Locate the cell with the specified text and output its [X, Y] center coordinate. 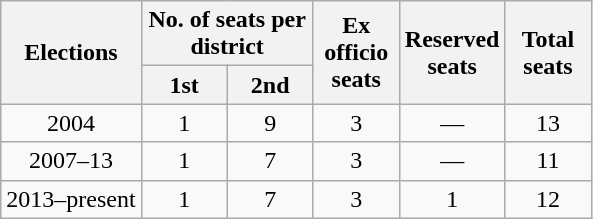
2007–13 [71, 161]
1st [184, 85]
9 [270, 123]
2nd [270, 85]
No. of seats per district [227, 34]
12 [548, 199]
Elections [71, 52]
Total seats [548, 52]
11 [548, 161]
2004 [71, 123]
13 [548, 123]
Ex officio seats [356, 52]
Reserved seats [452, 52]
2013–present [71, 199]
